Determine the [x, y] coordinate at the center of the cell enclosing the given text.  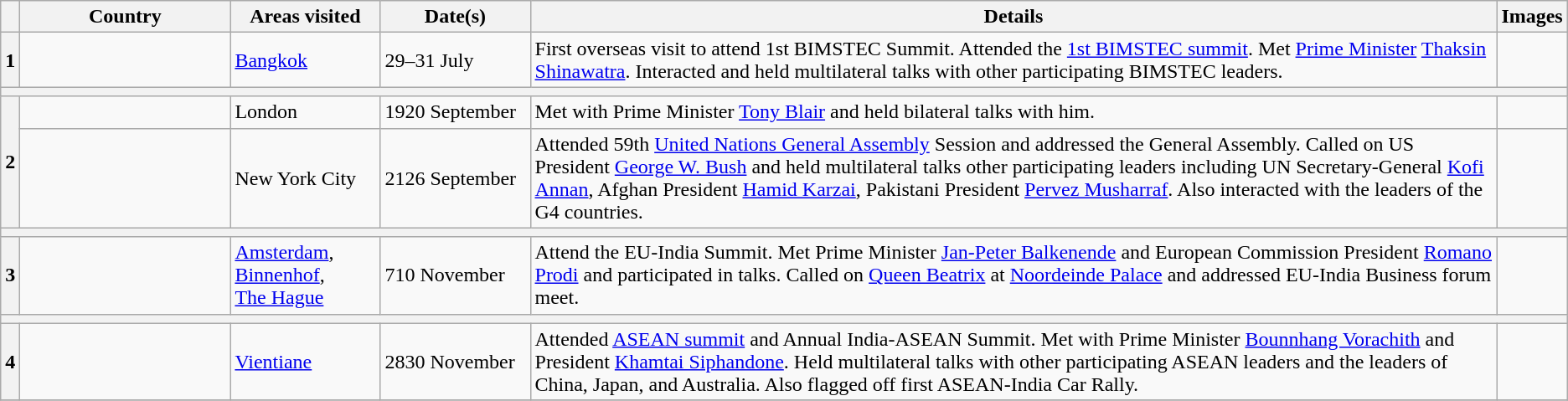
1920 September [456, 112]
710 November [456, 275]
1 [10, 60]
New York City [305, 177]
Date(s) [456, 17]
Vientiane [305, 362]
Images [1532, 17]
Met with Prime Minister Tony Blair and held bilateral talks with him. [1014, 112]
Country [126, 17]
2830 November [456, 362]
2 [10, 162]
Amsterdam, Binnenhof,The Hague [305, 275]
2126 September [456, 177]
Details [1014, 17]
Areas visited [305, 17]
London [305, 112]
29–31 July [456, 60]
4 [10, 362]
Bangkok [305, 60]
3 [10, 275]
